Identify which cell holds the provided text, then report its [x, y] central coordinate. 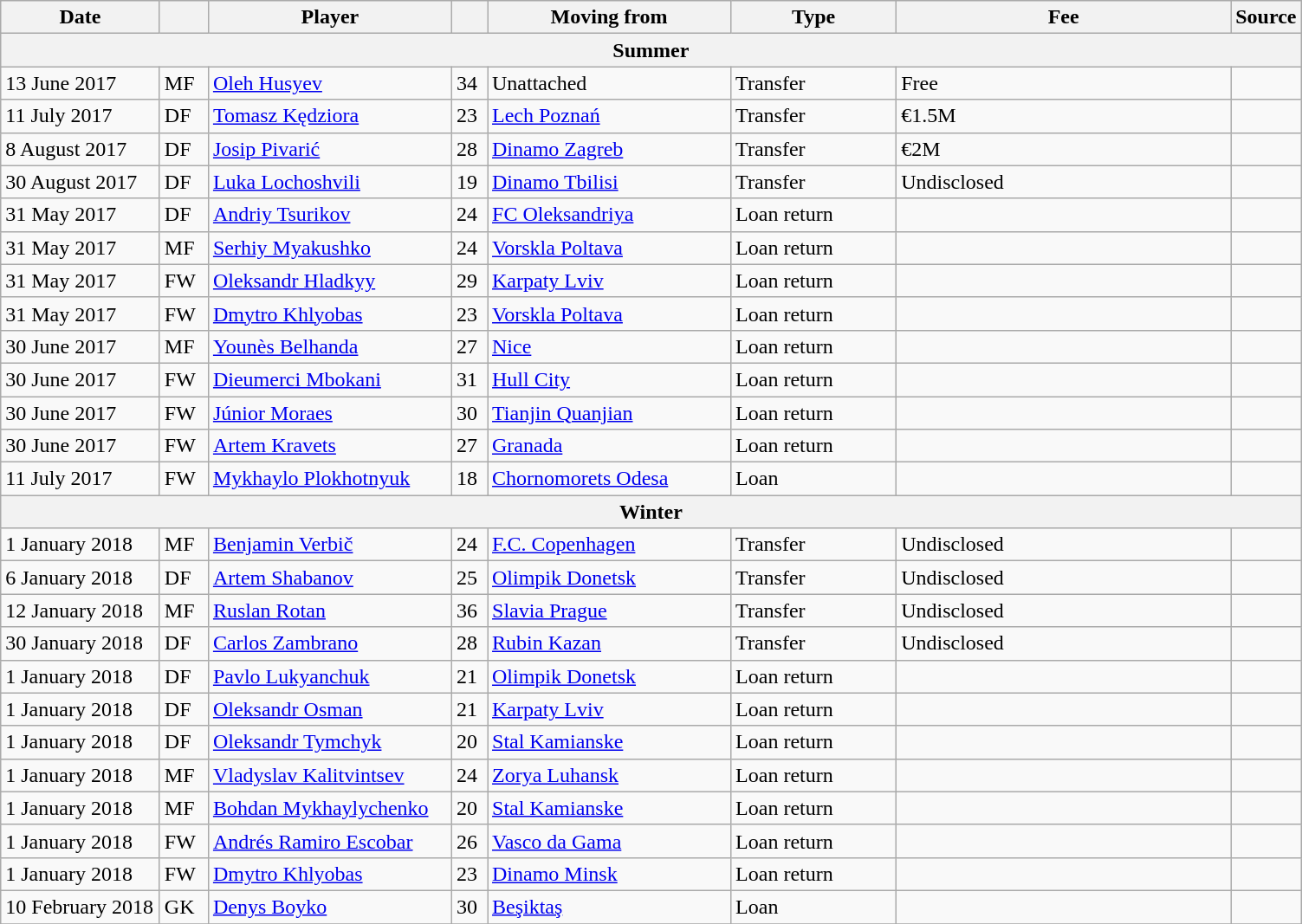
Date [81, 17]
30 August 2017 [81, 182]
Luka Lochoshvili [329, 182]
Andrés Ramiro Escobar [329, 841]
Tianjin Quanjian [608, 413]
Younès Belhanda [329, 346]
Beşiktaş [608, 907]
Artem Shabanov [329, 578]
30 January 2018 [81, 643]
Serhiy Myakushko [329, 248]
Fee [1064, 17]
Dieumerci Mbokani [329, 379]
Rubin Kazan [608, 643]
36 [470, 611]
Player [329, 17]
Pavlo Lukyanchuk [329, 676]
F.C. Copenhagen [608, 545]
Winter [651, 512]
Oleksandr Tymchyk [329, 742]
Lech Poznań [608, 116]
Denys Boyko [329, 907]
Free [1064, 83]
Vasco da Gama [608, 841]
34 [470, 83]
Slavia Prague [608, 611]
26 [470, 841]
Granada [608, 446]
12 January 2018 [81, 611]
Dinamo Minsk [608, 874]
€1.5M [1064, 116]
Mykhaylo Plokhotnyuk [329, 479]
Moving from [608, 17]
8 August 2017 [81, 149]
18 [470, 479]
13 June 2017 [81, 83]
Dinamo Zagreb [608, 149]
10 February 2018 [81, 907]
Josip Pivarić [329, 149]
Oleh Husyev [329, 83]
Nice [608, 346]
GK [184, 907]
19 [470, 182]
Source [1266, 17]
Unattached [608, 83]
6 January 2018 [81, 578]
Vladyslav Kalitvintsev [329, 775]
Zorya Luhansk [608, 775]
Ruslan Rotan [329, 611]
Carlos Zambrano [329, 643]
Type [814, 17]
€2M [1064, 149]
Benjamin Verbič [329, 545]
Oleksandr Osman [329, 709]
FC Oleksandriya [608, 215]
25 [470, 578]
Oleksandr Hladkyy [329, 281]
Summer [651, 50]
Chornomorets Odesa [608, 479]
29 [470, 281]
Dinamo Tbilisi [608, 182]
Tomasz Kędziora [329, 116]
Andriy Tsurikov [329, 215]
Bohdan Mykhaylychenko [329, 808]
31 [470, 379]
Hull City [608, 379]
Júnior Moraes [329, 413]
Artem Kravets [329, 446]
